From the cell containing the given text, extract its center point as [X, Y] coordinate. 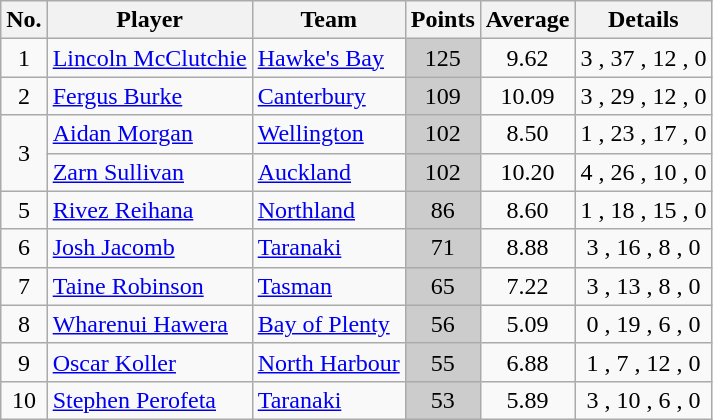
3 , 29 , 12 , 0 [644, 96]
10 [24, 400]
4 , 26 , 10 , 0 [644, 172]
Fergus Burke [150, 96]
Auckland [328, 172]
5 [24, 210]
Tasman [328, 286]
9 [24, 362]
Aidan Morgan [150, 134]
3 [24, 153]
125 [442, 58]
1 , 7 , 12 , 0 [644, 362]
5.89 [528, 400]
Rivez Reihana [150, 210]
Hawke's Bay [328, 58]
Wharenui Hawera [150, 324]
Taine Robinson [150, 286]
53 [442, 400]
Stephen Perofeta [150, 400]
Canterbury [328, 96]
56 [442, 324]
65 [442, 286]
3 , 10 , 6 , 0 [644, 400]
8.60 [528, 210]
Average [528, 20]
8 [24, 324]
2 [24, 96]
71 [442, 248]
Oscar Koller [150, 362]
8.88 [528, 248]
10.09 [528, 96]
3 , 16 , 8 , 0 [644, 248]
55 [442, 362]
Bay of Plenty [328, 324]
Details [644, 20]
7 [24, 286]
3 , 13 , 8 , 0 [644, 286]
6.88 [528, 362]
Zarn Sullivan [150, 172]
3 , 37 , 12 , 0 [644, 58]
Lincoln McClutchie [150, 58]
10.20 [528, 172]
Wellington [328, 134]
Points [442, 20]
6 [24, 248]
7.22 [528, 286]
Team [328, 20]
Josh Jacomb [150, 248]
No. [24, 20]
86 [442, 210]
Player [150, 20]
1 [24, 58]
109 [442, 96]
North Harbour [328, 362]
1 , 18 , 15 , 0 [644, 210]
9.62 [528, 58]
0 , 19 , 6 , 0 [644, 324]
8.50 [528, 134]
Northland [328, 210]
5.09 [528, 324]
1 , 23 , 17 , 0 [644, 134]
